Detect which cell encompasses the target text, then output its [X, Y] center coordinate. 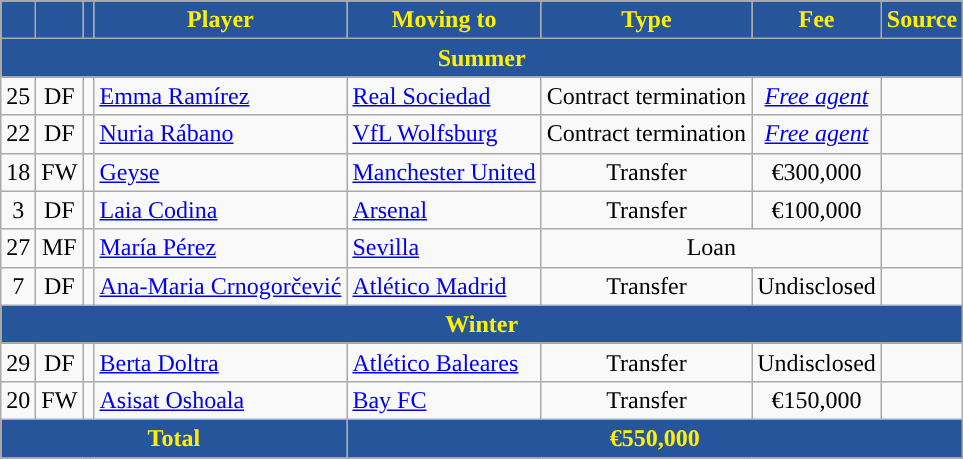
Loan [711, 248]
Fee [817, 20]
Sevilla [444, 248]
€100,000 [817, 210]
Geyse [220, 172]
Total [174, 438]
Atlético Madrid [444, 286]
Real Sociedad [444, 96]
22 [18, 134]
Summer [482, 58]
€150,000 [817, 400]
Arsenal [444, 210]
7 [18, 286]
Bay FC [444, 400]
€550,000 [655, 438]
Moving to [444, 20]
Ana-Maria Crnogorčević [220, 286]
VfL Wolfsburg [444, 134]
Nuria Rábano [220, 134]
3 [18, 210]
Player [220, 20]
Emma Ramírez [220, 96]
Atlético Baleares [444, 362]
Laia Codina [220, 210]
Source [922, 20]
20 [18, 400]
Berta Doltra [220, 362]
Winter [482, 324]
MF [60, 248]
María Pérez [220, 248]
25 [18, 96]
Asisat Oshoala [220, 400]
18 [18, 172]
Manchester United [444, 172]
27 [18, 248]
29 [18, 362]
€300,000 [817, 172]
Type [646, 20]
